Determine the [X, Y] coordinate at the center of the cell enclosing the given text.  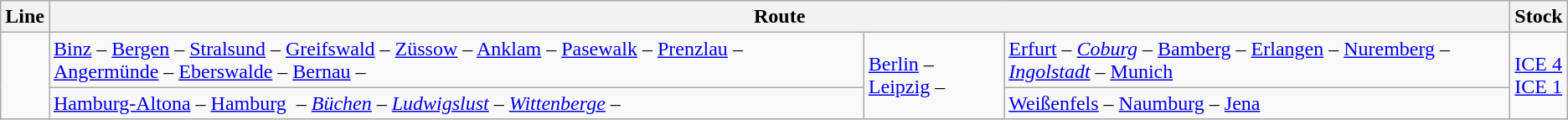
Stock [1539, 17]
Binz – Bergen – Stralsund – Greifswald – Züssow – Anklam – Pasewalk – Prenzlau – Angermünde – Eberswalde – Bernau – [456, 60]
Berlin – Leipzig – [933, 76]
Hamburg-Altona – Hamburg – Büchen – Ludwigslust – Wittenberge – [456, 103]
Weißenfels – Naumburg – Jena [1257, 103]
ICE 4ICE 1 [1539, 76]
Erfurt – Coburg – Bamberg – Erlangen – Nuremberg – Ingolstadt – Munich [1257, 60]
Route [779, 17]
Line [25, 17]
